Find where the given text appears and provide that cell's center as [X, Y] coordinate. 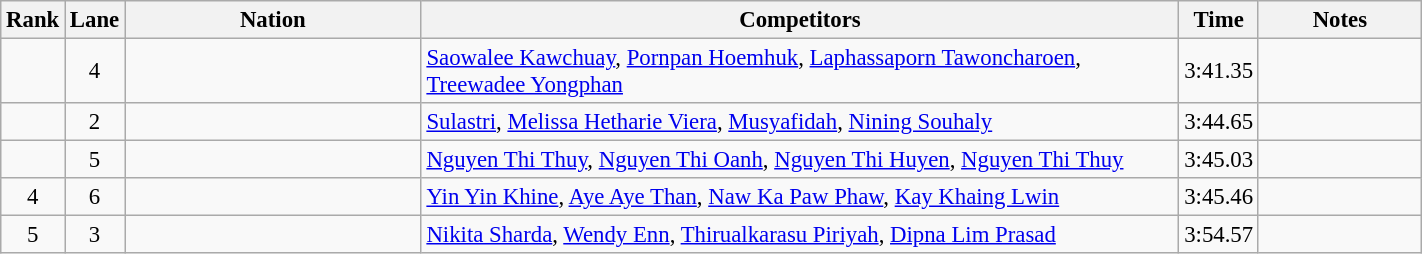
Saowalee Kawchuay, Pornpan Hoemhuk, Laphassaporn Tawoncharoen, Treewadee Yongphan [800, 72]
3:54.57 [1219, 235]
Yin Yin Khine, Aye Aye Than, Naw Ka Paw Phaw, Kay Khaing Lwin [800, 197]
3:45.46 [1219, 197]
Sulastri, Melissa Hetharie Viera, Musyafidah, Nining Souhaly [800, 122]
Rank [33, 20]
3 [95, 235]
Nation [274, 20]
3:44.65 [1219, 122]
Time [1219, 20]
Lane [95, 20]
Nikita Sharda, Wendy Enn, Thirualkarasu Piriyah, Dipna Lim Prasad [800, 235]
2 [95, 122]
3:41.35 [1219, 72]
Notes [1340, 20]
Nguyen Thi Thuy, Nguyen Thi Oanh, Nguyen Thi Huyen, Nguyen Thi Thuy [800, 160]
Competitors [800, 20]
3:45.03 [1219, 160]
6 [95, 197]
